Extract the [X, Y] coordinate from the center of the cell holding the provided text.  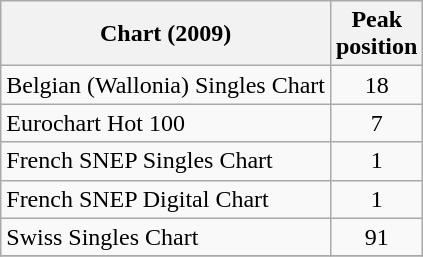
Peakposition [376, 34]
91 [376, 237]
Swiss Singles Chart [166, 237]
7 [376, 123]
French SNEP Singles Chart [166, 161]
Chart (2009) [166, 34]
Eurochart Hot 100 [166, 123]
French SNEP Digital Chart [166, 199]
Belgian (Wallonia) Singles Chart [166, 85]
18 [376, 85]
